Return the (x, y) coordinate for the center point of the cell that contains the specified text.  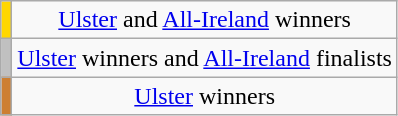
Ulster winners (205, 96)
Ulster winners and All-Ireland finalists (205, 58)
Ulster and All-Ireland winners (205, 20)
